Provide the (X, Y) coordinate of the cell's center where the given text is located.  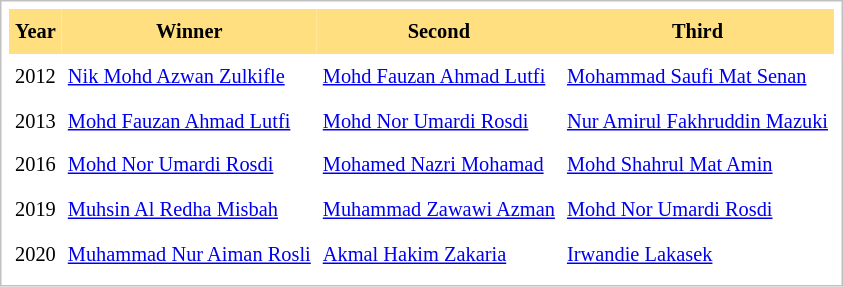
2016 (36, 166)
Mohamed Nazri Mohamad (439, 166)
Year (36, 32)
Muhammad Nur Aiman Rosli (190, 254)
Muhsin Al Redha Misbah (190, 210)
Second (439, 32)
Winner (190, 32)
Mohd Shahrul Mat Amin (698, 166)
Muhammad Zawawi Azman (439, 210)
Mohammad Saufi Mat Senan (698, 76)
Irwandie Lakasek (698, 254)
2020 (36, 254)
2019 (36, 210)
Nur Amirul Fakhruddin Mazuki (698, 120)
2012 (36, 76)
Third (698, 32)
2013 (36, 120)
Nik Mohd Azwan Zulkifle (190, 76)
Akmal Hakim Zakaria (439, 254)
